Return the [x, y] coordinate for the center point of the cell that contains the specified text.  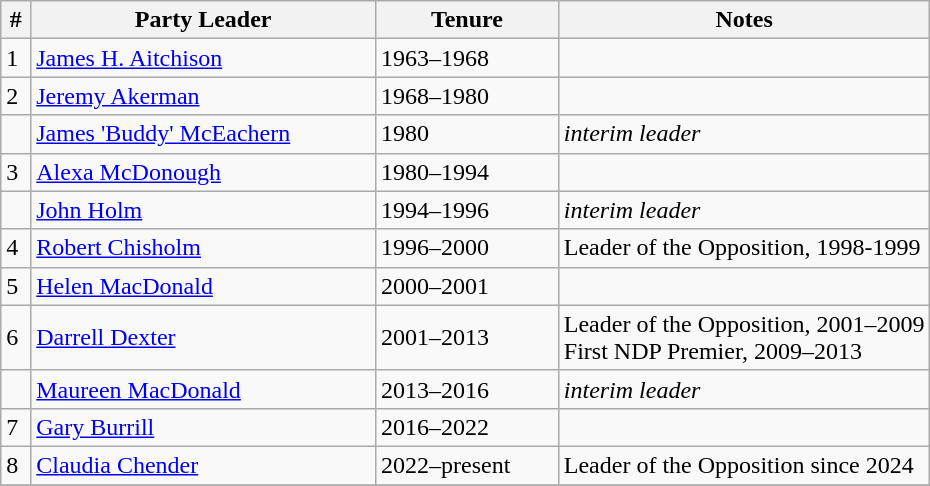
1980–1994 [468, 172]
2013–2016 [468, 389]
Alexa McDonough [204, 172]
4 [16, 248]
# [16, 20]
Leader of the Opposition, 1998-1999 [744, 248]
Robert Chisholm [204, 248]
John Holm [204, 210]
2 [16, 96]
Claudia Chender [204, 465]
Tenure [468, 20]
Notes [744, 20]
1980 [468, 134]
2001–2013 [468, 338]
2022–present [468, 465]
1994–1996 [468, 210]
Gary Burrill [204, 427]
8 [16, 465]
1968–1980 [468, 96]
1 [16, 58]
2016–2022 [468, 427]
Maureen MacDonald [204, 389]
James H. Aitchison [204, 58]
1996–2000 [468, 248]
Party Leader [204, 20]
Darrell Dexter [204, 338]
Jeremy Akerman [204, 96]
5 [16, 286]
7 [16, 427]
2000–2001 [468, 286]
6 [16, 338]
Helen MacDonald [204, 286]
3 [16, 172]
Leader of the Opposition, 2001–2009 First NDP Premier, 2009–2013 [744, 338]
1963–1968 [468, 58]
James 'Buddy' McEachern [204, 134]
Leader of the Opposition since 2024 [744, 465]
